Scan for the cell matching the given text and deliver its (x, y) coordinate at center. 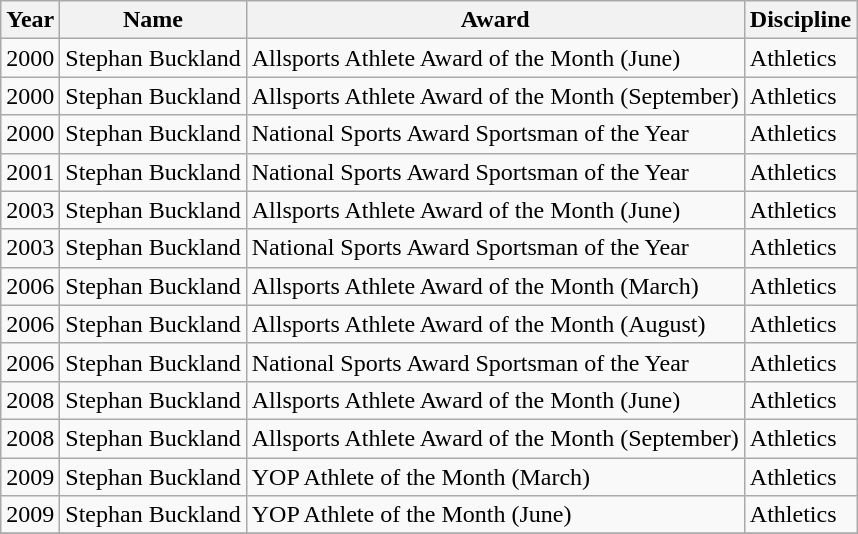
Year (30, 20)
Allsports Athlete Award of the Month (March) (495, 286)
2001 (30, 172)
Allsports Athlete Award of the Month (August) (495, 324)
Discipline (800, 20)
Name (153, 20)
YOP Athlete of the Month (March) (495, 477)
Award (495, 20)
YOP Athlete of the Month (June) (495, 515)
